Return (X, Y) of the center of cell containing provided text 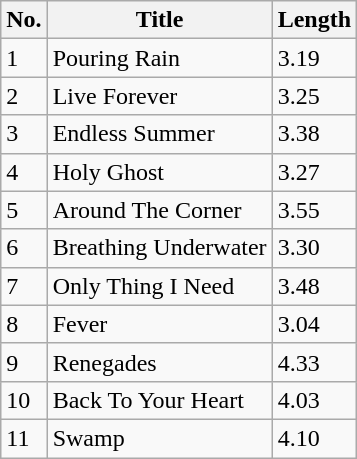
4.10 (314, 438)
Swamp (160, 438)
6 (24, 248)
3.48 (314, 286)
11 (24, 438)
3 (24, 134)
3.19 (314, 58)
9 (24, 362)
Endless Summer (160, 134)
Live Forever (160, 96)
Fever (160, 324)
10 (24, 400)
Only Thing I Need (160, 286)
3.55 (314, 210)
3.27 (314, 172)
Breathing Underwater (160, 248)
Renegades (160, 362)
5 (24, 210)
Back To Your Heart (160, 400)
Around The Corner (160, 210)
Title (160, 20)
Holy Ghost (160, 172)
2 (24, 96)
7 (24, 286)
4 (24, 172)
3.04 (314, 324)
No. (24, 20)
3.30 (314, 248)
1 (24, 58)
Length (314, 20)
4.03 (314, 400)
3.38 (314, 134)
Pouring Rain (160, 58)
4.33 (314, 362)
3.25 (314, 96)
8 (24, 324)
